Capture the cell that displays the provided text and extract its (x, y) central coordinate. 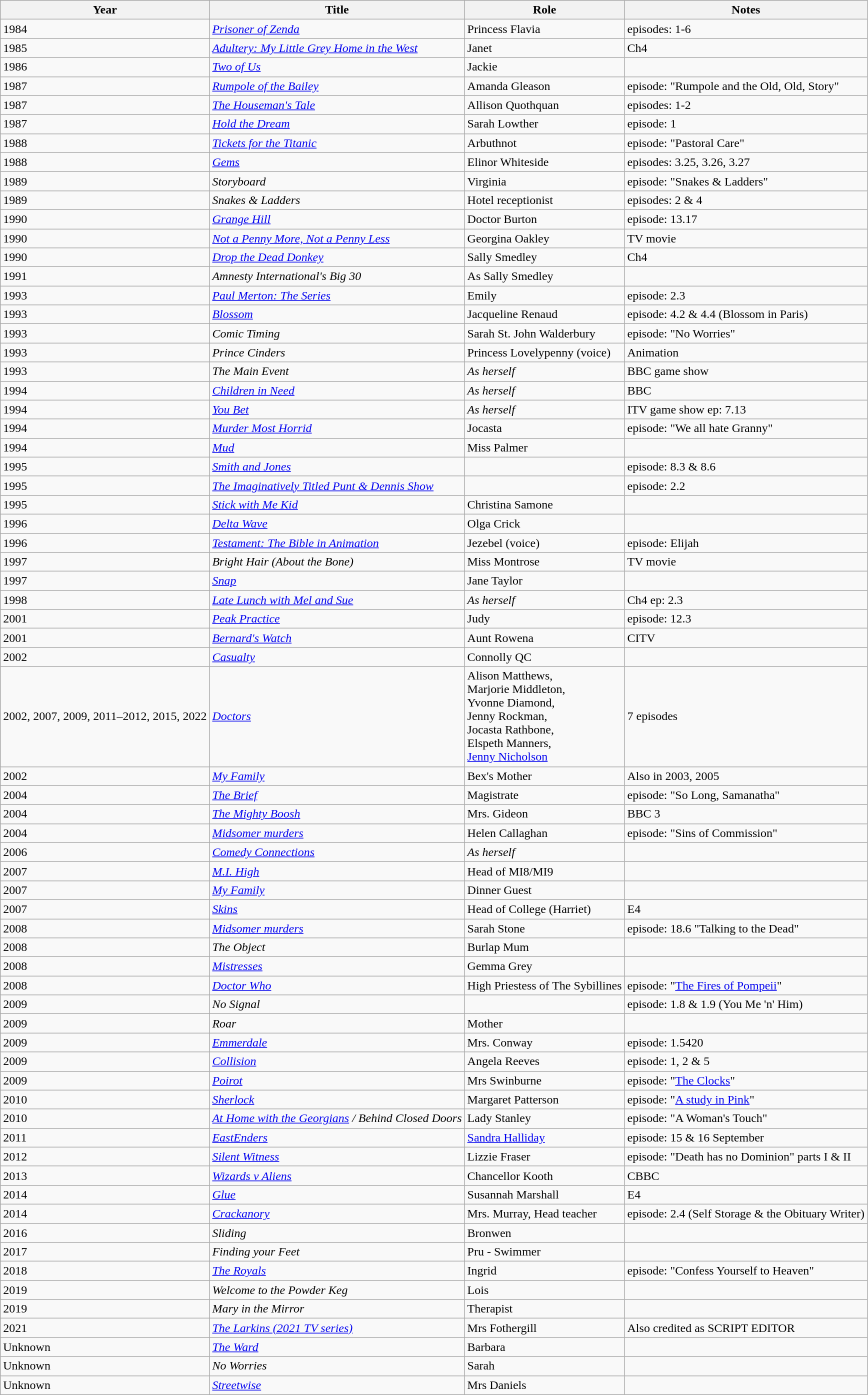
Title (337, 10)
Mud (337, 447)
No Worries (337, 1366)
Miss Montrose (544, 562)
Doctor Burton (544, 219)
1986 (105, 67)
Mrs Swinburne (544, 1080)
Doctors (337, 716)
M.I. High (337, 871)
Storyboard (337, 181)
Grange Hill (337, 219)
2018 (105, 1271)
episode: 2.3 (746, 295)
Comic Timing (337, 333)
As Sally Smedley (544, 276)
Hotel receptionist (544, 200)
Collision (337, 1061)
Bex's Mother (544, 776)
Georgina Oakley (544, 238)
episode: "A Woman's Touch" (746, 1118)
Lady Stanley (544, 1118)
episode: "The Clocks" (746, 1080)
Prince Cinders (337, 352)
Allison Quothquan (544, 105)
Wizards v Aliens (337, 1175)
Mrs. Conway (544, 1042)
Princess Flavia (544, 29)
episode: "Rumpole and the Old, Old, Story" (746, 86)
Also credited as SCRIPT EDITOR (746, 1328)
Sarah (544, 1366)
Two of Us (337, 67)
Jackie (544, 67)
Jocasta (544, 428)
The Imaginatively Titled Punt & Dennis Show (337, 485)
episode: 15 & 16 September (746, 1137)
episode: 12.3 (746, 619)
2013 (105, 1175)
episode: Elijah (746, 542)
episode: 1, 2 & 5 (746, 1061)
Paul Merton: The Series (337, 295)
You Bet (337, 409)
Ch4 ep: 2.3 (746, 600)
Role (544, 10)
Bronwen (544, 1232)
Welcome to the Powder Keg (337, 1290)
Skins (337, 909)
Princess Lovelypenny (voice) (544, 352)
2017 (105, 1252)
episode: 2.4 (Self Storage & the Obituary Writer) (746, 1213)
Burlap Mum (544, 947)
Alison Matthews, Marjorie Middleton, Yvonne Diamond, Jenny Rockman, Jocasta Rathbone, Elspeth Manners, Jenny Nicholson (544, 716)
Late Lunch with Mel and Sue (337, 600)
Olga Crick (544, 523)
Bright Hair (About the Bone) (337, 562)
Casualty (337, 657)
2006 (105, 852)
1984 (105, 29)
Sherlock (337, 1099)
Sarah Lowther (544, 124)
Roar (337, 1023)
episodes: 2 & 4 (746, 200)
Sarah Stone (544, 928)
Susannah Marshall (544, 1194)
Silent Witness (337, 1156)
Year (105, 10)
No Signal (337, 1004)
CITV (746, 638)
Crackanory (337, 1213)
Emily (544, 295)
Barbara (544, 1347)
Stick with Me Kid (337, 504)
Poirot (337, 1080)
The Royals (337, 1271)
Snakes & Ladders (337, 200)
episode: 1 (746, 124)
episodes: 3.25, 3.26, 3.27 (746, 162)
Not a Penny More, Not a Penny Less (337, 238)
Blossom (337, 314)
2021 (105, 1328)
Gems (337, 162)
Peak Practice (337, 619)
Emmerdale (337, 1042)
Head of MI8/MI9 (544, 871)
Helen Callaghan (544, 833)
1991 (105, 276)
Tickets for the Titanic (337, 143)
episode: "No Worries" (746, 333)
Angela Reeves (544, 1061)
Sally Smedley (544, 257)
episode: 1.8 & 1.9 (You Me 'n' Him) (746, 1004)
Finding your Feet (337, 1252)
episode: 13.17 (746, 219)
Mrs. Gideon (544, 814)
Margaret Patterson (544, 1099)
The Houseman's Tale (337, 105)
Mary in the Mirror (337, 1309)
At Home with the Georgians / Behind Closed Doors (337, 1118)
Lois (544, 1290)
Adultery: My Little Grey Home in the West (337, 48)
Sliding (337, 1232)
Janet (544, 48)
episode: "So Long, Samanatha" (746, 795)
Snap (337, 581)
Mother (544, 1023)
1998 (105, 600)
Murder Most Horrid (337, 428)
CBBC (746, 1175)
2016 (105, 1232)
episode: "Death has no Dominion" parts I & II (746, 1156)
episode: "Snakes & Ladders" (746, 181)
Bernard's Watch (337, 638)
BBC game show (746, 371)
Notes (746, 10)
Streetwise (337, 1385)
Dinner Guest (544, 890)
The Brief (337, 795)
2012 (105, 1156)
episode: 2.2 (746, 485)
Magistrate (544, 795)
BBC 3 (746, 814)
1985 (105, 48)
episode: "Pastoral Care" (746, 143)
episode: "The Fires of Pompeii" (746, 985)
Rumpole of the Bailey (337, 86)
episode: 8.3 & 8.6 (746, 466)
episode: 1.5420 (746, 1042)
The Mighty Boosh (337, 814)
Ingrid (544, 1271)
Mrs Daniels (544, 1385)
Glue (337, 1194)
Chancellor Kooth (544, 1175)
Connolly QC (544, 657)
ITV game show ep: 7.13 (746, 409)
Virginia (544, 181)
episodes: 1-2 (746, 105)
episode: "Confess Yourself to Heaven" (746, 1271)
Jane Taylor (544, 581)
Therapist (544, 1309)
The Main Event (337, 371)
Sandra Halliday (544, 1137)
BBC (746, 390)
Gemma Grey (544, 966)
Aunt Rowena (544, 638)
Comedy Connections (337, 852)
Elinor Whiteside (544, 162)
The Object (337, 947)
Head of College (Harriet) (544, 909)
2002, 2007, 2009, 2011–2012, 2015, 2022 (105, 716)
2011 (105, 1137)
Amanda Gleason (544, 86)
Smith and Jones (337, 466)
episode: 18.6 "Talking to the Dead" (746, 928)
episode: "A study in Pink" (746, 1099)
Hold the Dream (337, 124)
Jacqueline Renaud (544, 314)
Delta Wave (337, 523)
The Larkins (2021 TV series) (337, 1328)
EastEnders (337, 1137)
Doctor Who (337, 985)
Lizzie Fraser (544, 1156)
Sarah St. John Walderbury (544, 333)
Miss Palmer (544, 447)
Christina Samone (544, 504)
Amnesty International's Big 30 (337, 276)
Testament: The Bible in Animation (337, 542)
episode: "Sins of Commission" (746, 833)
Judy (544, 619)
Pru - Swimmer (544, 1252)
Animation (746, 352)
The Ward (337, 1347)
Children in Need (337, 390)
7 episodes (746, 716)
Mistresses (337, 966)
Mrs Fothergill (544, 1328)
Drop the Dead Donkey (337, 257)
High Priestess of The Sybillines (544, 985)
Jezebel (voice) (544, 542)
episode: "We all hate Granny" (746, 428)
Mrs. Murray, Head teacher (544, 1213)
episodes: 1-6 (746, 29)
Arbuthnot (544, 143)
Also in 2003, 2005 (746, 776)
episode: 4.2 & 4.4 (Blossom in Paris) (746, 314)
Prisoner of Zenda (337, 29)
